Provide the [X, Y] coordinate of the cell's center where the given text is located.  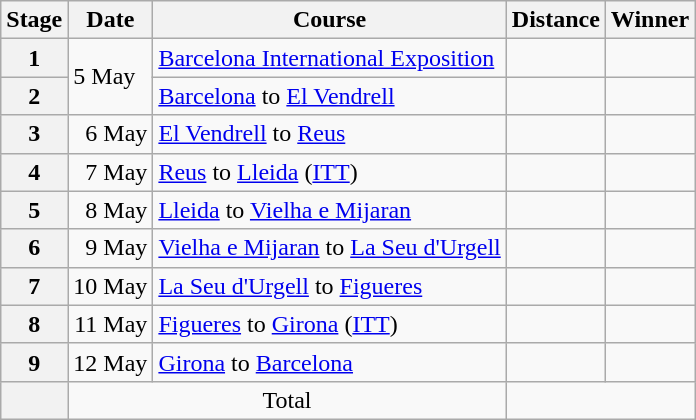
Barcelona International Exposition [330, 58]
5 [34, 210]
6 May [110, 134]
Total [287, 400]
2 [34, 96]
Date [110, 20]
Girona to Barcelona [330, 362]
Winner [650, 20]
7 May [110, 172]
10 May [110, 286]
La Seu d'Urgell to Figueres [330, 286]
7 [34, 286]
9 May [110, 248]
9 [34, 362]
5 May [110, 77]
11 May [110, 324]
Reus to Lleida (ITT) [330, 172]
3 [34, 134]
Distance [556, 20]
6 [34, 248]
12 May [110, 362]
Stage [34, 20]
Course [330, 20]
Vielha e Mijaran to La Seu d'Urgell [330, 248]
4 [34, 172]
El Vendrell to Reus [330, 134]
1 [34, 58]
Lleida to Vielha e Mijaran [330, 210]
Barcelona to El Vendrell [330, 96]
Figueres to Girona (ITT) [330, 324]
8 [34, 324]
8 May [110, 210]
